Return [x, y] of the center of cell containing provided text 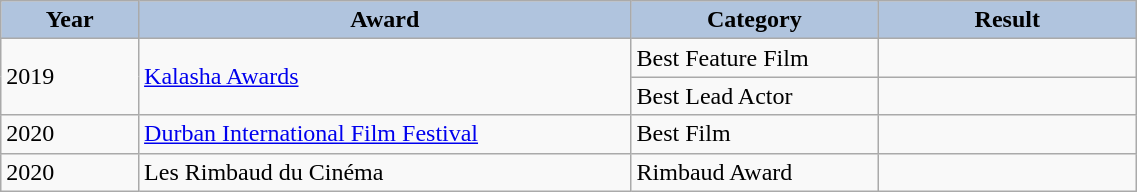
Year [70, 20]
Result [1008, 20]
Les Rimbaud du Cinéma [385, 172]
Kalasha Awards [385, 77]
Rimbaud Award [754, 172]
Best Film [754, 134]
Durban International Film Festival [385, 134]
2019 [70, 77]
Best Feature Film [754, 58]
Category [754, 20]
Award [385, 20]
Best Lead Actor [754, 96]
